Locate the cell with the specified text and output its (X, Y) center coordinate. 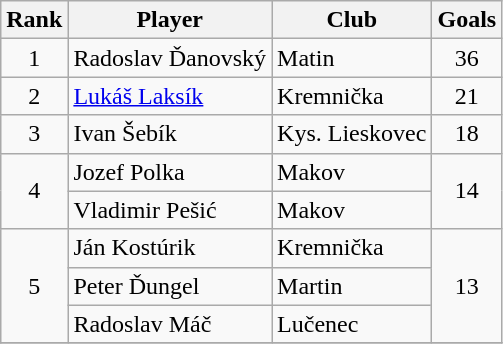
18 (467, 134)
Vladimir Pešić (170, 210)
Ján Kostúrik (170, 248)
1 (34, 58)
Lukáš Laksík (170, 96)
Goals (467, 20)
Peter Ďungel (170, 286)
4 (34, 191)
2 (34, 96)
Radoslav Máč (170, 324)
Kys. Lieskovec (352, 134)
21 (467, 96)
Ivan Šebík (170, 134)
Radoslav Ďanovský (170, 58)
Player (170, 20)
3 (34, 134)
Martin (352, 286)
13 (467, 286)
Jozef Polka (170, 172)
Club (352, 20)
5 (34, 286)
14 (467, 191)
Matin (352, 58)
Rank (34, 20)
Lučenec (352, 324)
36 (467, 58)
